Determine the (x, y) coordinate at the center of the cell enclosing the given text.  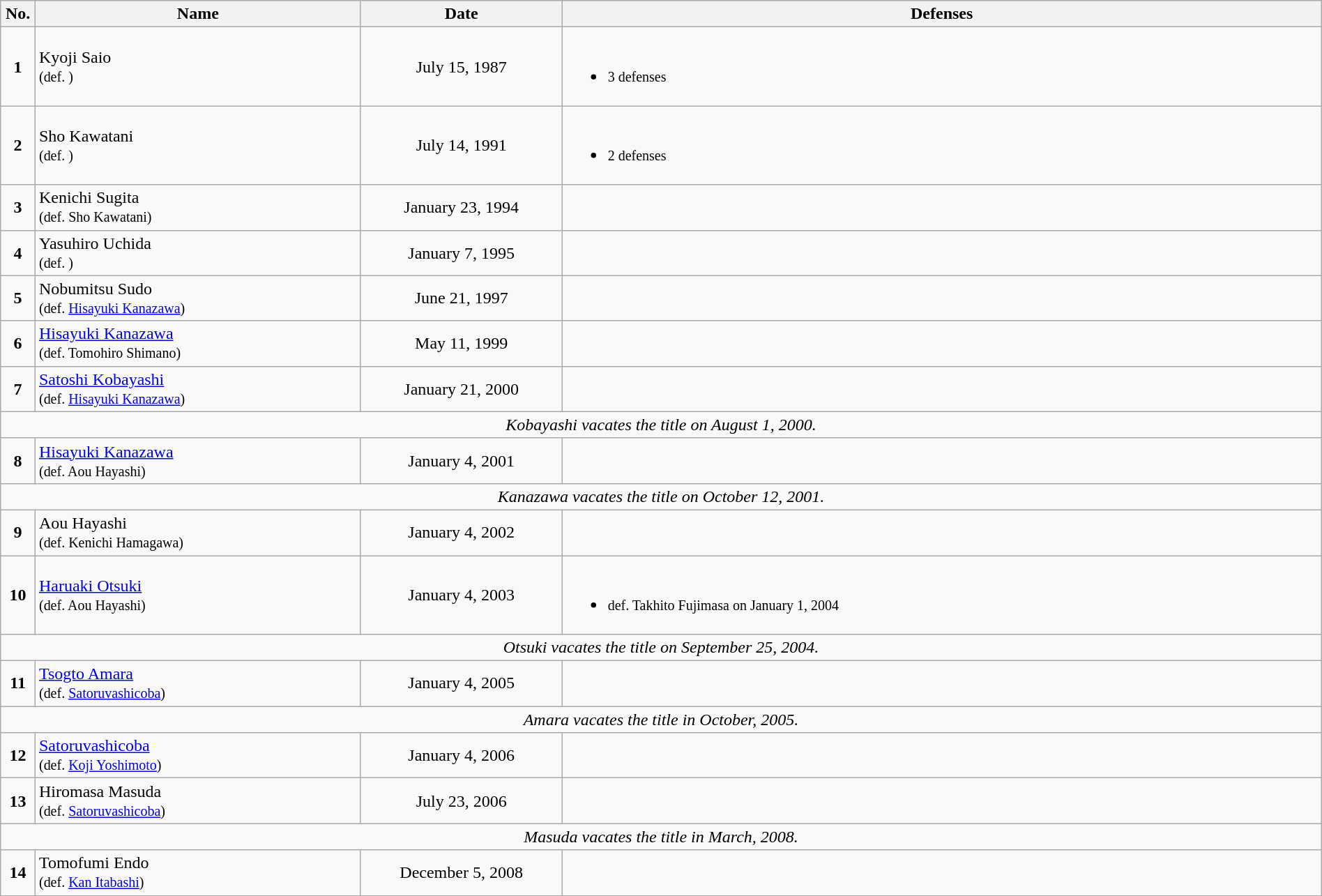
December 5, 2008 (462, 873)
Date (462, 14)
July 14, 1991 (462, 145)
Hisayuki Kanazawa (def. Tomohiro Shimano) (198, 343)
4 (18, 252)
Defenses (941, 14)
January 23, 1994 (462, 208)
Sho Kawatani (def. ) (198, 145)
Nobumitsu Sudo (def. Hisayuki Kanazawa) (198, 298)
2 defenses (941, 145)
Name (198, 14)
January 4, 2002 (462, 533)
January 4, 2003 (462, 594)
9 (18, 533)
14 (18, 873)
Kanazawa vacates the title on October 12, 2001. (661, 496)
Satoshi Kobayashi (def. Hisayuki Kanazawa) (198, 389)
Tomofumi Endo (def. Kan Itabashi) (198, 873)
Hiromasa Masuda (def. Satoruvashicoba) (198, 800)
May 11, 1999 (462, 343)
January 7, 1995 (462, 252)
Kobayashi vacates the title on August 1, 2000. (661, 425)
7 (18, 389)
2 (18, 145)
Yasuhiro Uchida (def. ) (198, 252)
Satoruvashicoba (def. Koji Yoshimoto) (198, 756)
January 4, 2005 (462, 683)
Tsogto Amara (def. Satoruvashicoba) (198, 683)
Amara vacates the title in October, 2005. (661, 720)
5 (18, 298)
January 4, 2001 (462, 460)
Kenichi Sugita (def. Sho Kawatani) (198, 208)
8 (18, 460)
6 (18, 343)
July 23, 2006 (462, 800)
def. Takhito Fujimasa on January 1, 2004 (941, 594)
June 21, 1997 (462, 298)
January 4, 2006 (462, 756)
1 (18, 67)
3 defenses (941, 67)
13 (18, 800)
Kyoji Saio (def. ) (198, 67)
January 21, 2000 (462, 389)
10 (18, 594)
No. (18, 14)
Aou Hayashi (def. Kenichi Hamagawa) (198, 533)
Otsuki vacates the title on September 25, 2004. (661, 648)
Hisayuki Kanazawa (def. Aou Hayashi) (198, 460)
12 (18, 756)
July 15, 1987 (462, 67)
Masuda vacates the title in March, 2008. (661, 837)
3 (18, 208)
11 (18, 683)
Haruaki Otsuki (def. Aou Hayashi) (198, 594)
